Capture the cell that displays the provided text and extract its [X, Y] central coordinate. 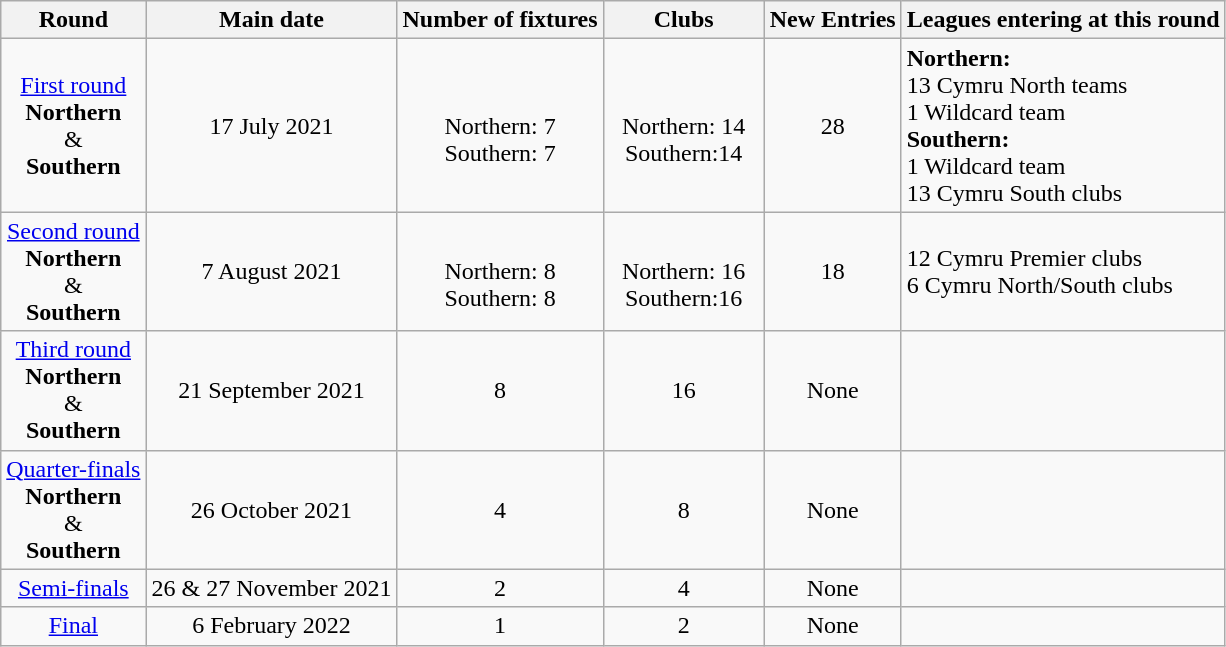
17 July 2021 [272, 126]
Quarter-finals Northern& Southern [74, 510]
Northern: 13 Cymru North teams 1 Wildcard teamSouthern: 1 Wildcard team 13 Cymru South clubs [1063, 126]
16 [684, 390]
6 February 2022 [272, 626]
First round Northern& Southern [74, 126]
Number of fixtures [500, 20]
New Entries [832, 20]
Semi-finals [74, 588]
Northern: 7 Southern: 7 [500, 126]
Second round Northern& Southern [74, 272]
26 October 2021 [272, 510]
Final [74, 626]
12 Cymru Premier clubs 6 Cymru North/South clubs [1063, 272]
26 & 27 November 2021 [272, 588]
21 September 2021 [272, 390]
18 [832, 272]
28 [832, 126]
Northern: 8 Southern: 8 [500, 272]
Northern: 16 Southern:16 [684, 272]
7 August 2021 [272, 272]
1 [500, 626]
Leagues entering at this round [1063, 20]
Northern: 14 Southern:14 [684, 126]
Main date [272, 20]
Round [74, 20]
Third round Northern& Southern [74, 390]
Clubs [684, 20]
